Find where the given text appears and provide that cell's center as (X, Y) coordinate. 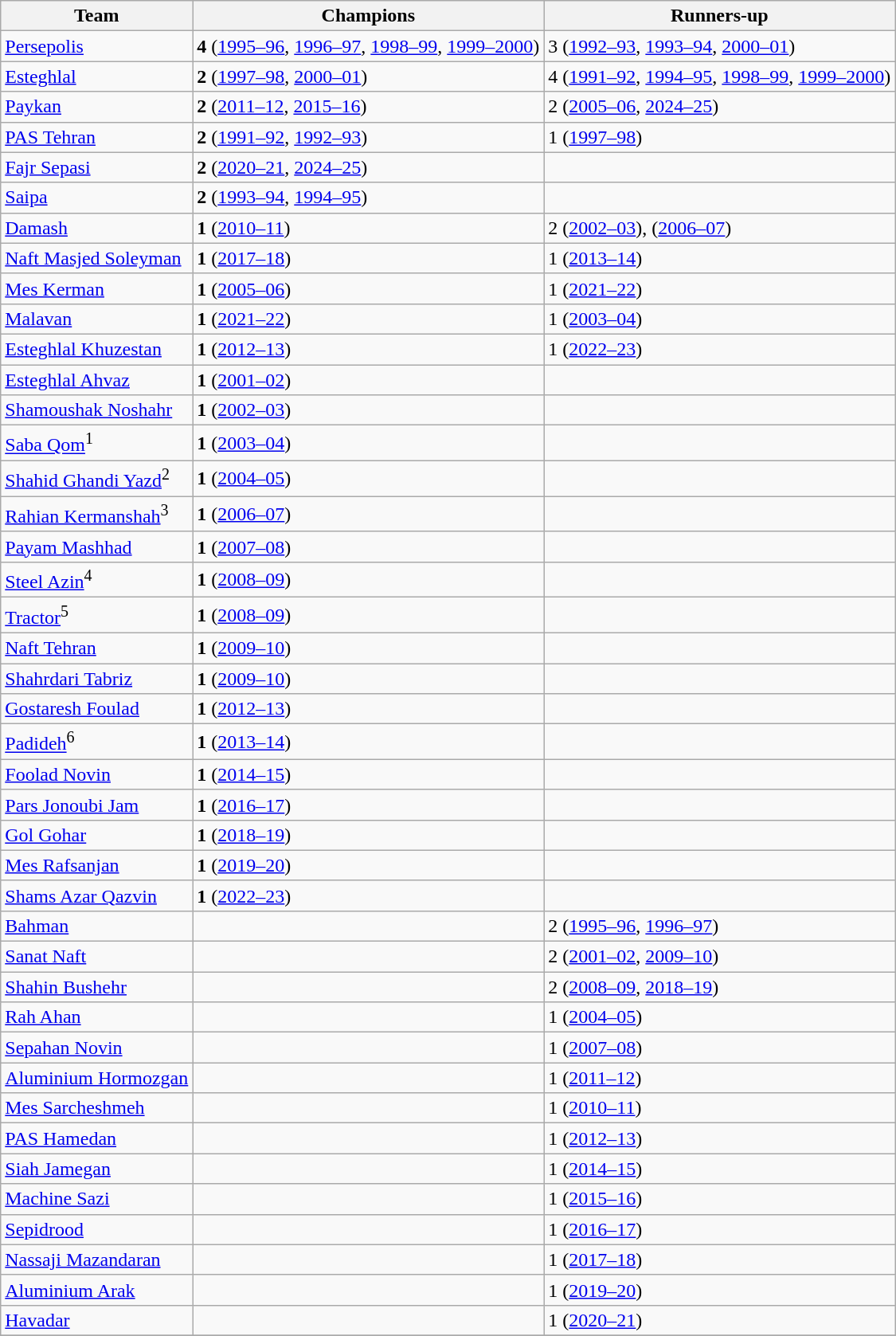
Saipa (97, 198)
2 (2020–21, 2024–25) (368, 167)
Sepahan Novin (97, 1048)
Rah Ahan (97, 1017)
2 (2008–09, 2018–19) (720, 987)
Malavan (97, 319)
Esteghlal Khuzestan (97, 349)
Fajr Sepasi (97, 167)
2 (1995–96, 1996–97) (720, 927)
Damash (97, 228)
2 (1991–92, 1992–93) (368, 137)
Champions (368, 16)
Naft Masjed Soleyman (97, 258)
4 (1991–92, 1994–95, 1998–99, 1999–2000) (720, 76)
2 (2002–03), (2006–07) (720, 228)
Esteghlal (97, 76)
Sanat Naft (97, 957)
Mes Rafsanjan (97, 865)
3 (1992–93, 1993–94, 2000–01) (720, 46)
4 (1995–96, 1996–97, 1998–99, 1999–2000) (368, 46)
Havadar (97, 1320)
Gol Gohar (97, 835)
Nassaji Mazandaran (97, 1260)
Gostaresh Foulad (97, 709)
Saba Qom1 (97, 443)
1 (2002–03) (368, 410)
Persepolis (97, 46)
Paykan (97, 107)
Padideh6 (97, 742)
2 (1993–94, 1994–95) (368, 198)
Aluminium Hormozgan (97, 1078)
Machine Sazi (97, 1199)
1 (2020–21) (720, 1320)
Shahin Bushehr (97, 987)
Siah Jamegan (97, 1169)
Bahman (97, 927)
Tractor5 (97, 615)
Steel Azin4 (97, 580)
PAS Hamedan (97, 1138)
Shams Azar Qazvin (97, 895)
Shahid Ghandi Yazd2 (97, 478)
Mes Kerman (97, 288)
2 (2001–02, 2009–10) (720, 957)
Foolad Novin (97, 774)
Pars Jonoubi Jam (97, 805)
1 (2006–07) (368, 515)
Aluminium Arak (97, 1290)
2 (2011–12, 2015–16) (368, 107)
Shahrdari Tabriz (97, 679)
2 (1997–98, 2000–01) (368, 76)
Team (97, 16)
Shamoushak Noshahr (97, 410)
1 (1997–98) (720, 137)
Rahian Kermanshah3 (97, 515)
1 (2018–19) (368, 835)
Esteghlal Ahvaz (97, 380)
2 (2005–06, 2024–25) (720, 107)
Naft Tehran (97, 648)
1 (2001–02) (368, 380)
Sepidrood (97, 1229)
Payam Mashhad (97, 547)
PAS Tehran (97, 137)
1 (2011–12) (720, 1078)
Mes Sarcheshmeh (97, 1108)
1 (2015–16) (720, 1199)
1 (2005–06) (368, 288)
Runners-up (720, 16)
